Find where the given text appears and provide that cell's center as (X, Y) coordinate. 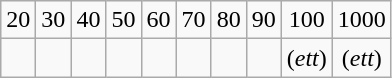
70 (194, 20)
20 (18, 20)
1000 (362, 20)
90 (264, 20)
100 (306, 20)
60 (158, 20)
50 (124, 20)
30 (54, 20)
40 (88, 20)
80 (228, 20)
